Extract the (X, Y) coordinate from the center of the cell holding the provided text.  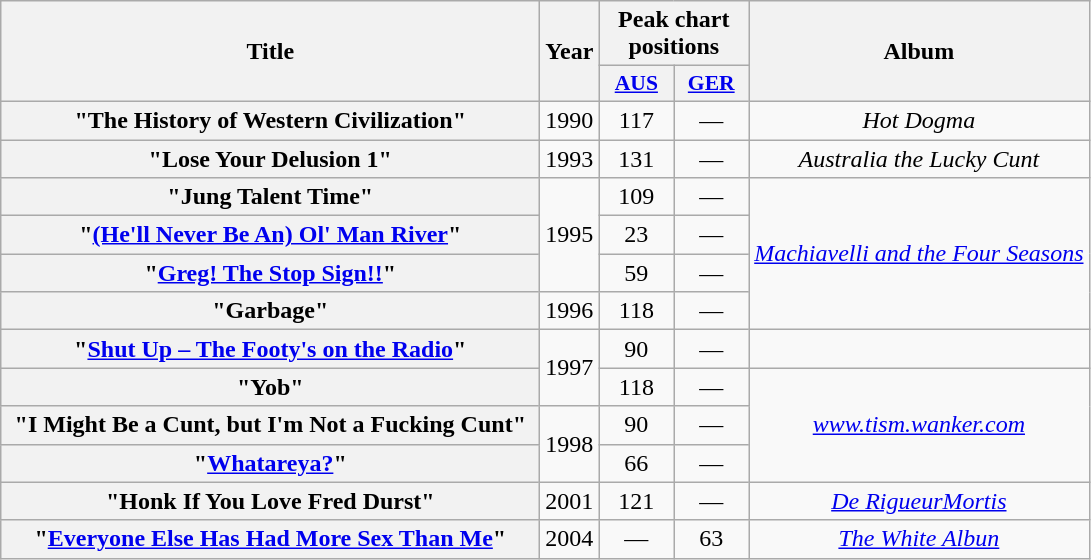
Title (270, 52)
"(He'll Never Be An) Ol' Man River" (270, 235)
2001 (570, 501)
"Garbage" (270, 311)
1993 (570, 159)
AUS (636, 84)
2004 (570, 539)
www.tism.wanker.com (919, 425)
"The History of Western Civilization" (270, 120)
The White Albun (919, 539)
Australia the Lucky Cunt (919, 159)
"Jung Talent Time" (270, 197)
"Lose Your Delusion 1" (270, 159)
Hot Dogma (919, 120)
"Shut Up – The Footy's on the Radio" (270, 349)
23 (636, 235)
117 (636, 120)
Peak chart positions (674, 34)
"Yob" (270, 387)
De RigueurMortis (919, 501)
"Honk If You Love Fred Durst" (270, 501)
GER (712, 84)
1998 (570, 444)
1990 (570, 120)
Machiavelli and the Four Seasons (919, 254)
131 (636, 159)
"I Might Be a Cunt, but I'm Not a Fucking Cunt" (270, 425)
59 (636, 273)
1995 (570, 235)
121 (636, 501)
Album (919, 52)
"Everyone Else Has Had More Sex Than Me" (270, 539)
1996 (570, 311)
66 (636, 463)
Year (570, 52)
"Greg! The Stop Sign!!" (270, 273)
1997 (570, 368)
63 (712, 539)
"Whatareya?" (270, 463)
109 (636, 197)
